Return the [x, y] coordinate for the center point of the cell that contains the specified text.  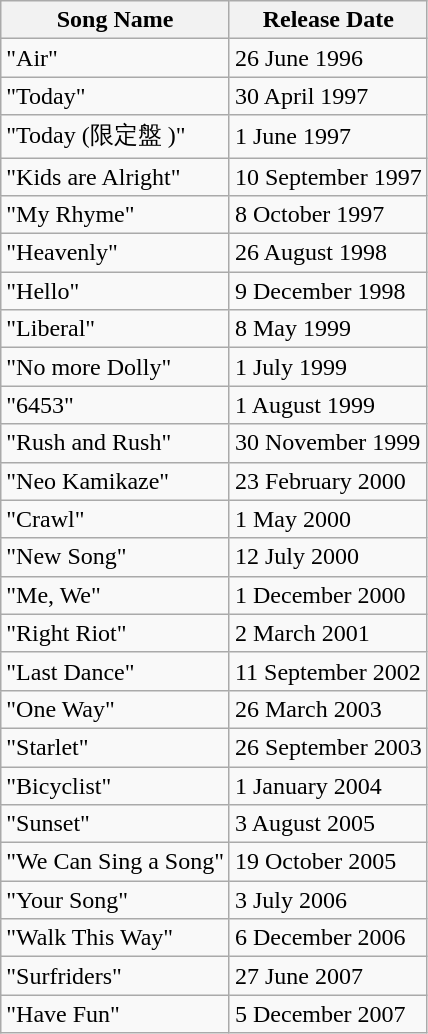
"Heavenly" [116, 253]
2 March 2001 [328, 633]
26 September 2003 [328, 747]
"Kids are Alright" [116, 177]
30 November 1999 [328, 443]
"Walk This Way" [116, 938]
"Bicyclist" [116, 785]
1 July 1999 [328, 367]
"Neo Kamikaze" [116, 481]
"Sunset" [116, 824]
"New Song" [116, 557]
12 July 2000 [328, 557]
1 May 2000 [328, 519]
Song Name [116, 20]
"Surfriders" [116, 976]
5 December 2007 [328, 1014]
Release Date [328, 20]
10 September 1997 [328, 177]
"Last Dance" [116, 671]
26 August 1998 [328, 253]
6 December 2006 [328, 938]
1 January 2004 [328, 785]
"Today (限定盤 )" [116, 136]
9 December 1998 [328, 291]
"Me, We" [116, 595]
"Have Fun" [116, 1014]
1 August 1999 [328, 405]
"6453" [116, 405]
19 October 2005 [328, 862]
3 July 2006 [328, 900]
11 September 2002 [328, 671]
"My Rhyme" [116, 215]
"Liberal" [116, 329]
8 May 1999 [328, 329]
1 December 2000 [328, 595]
8 October 1997 [328, 215]
"Today" [116, 96]
27 June 2007 [328, 976]
"We Can Sing a Song" [116, 862]
"Your Song" [116, 900]
30 April 1997 [328, 96]
"Rush and Rush" [116, 443]
"No more Dolly" [116, 367]
"Hello" [116, 291]
23 February 2000 [328, 481]
"Starlet" [116, 747]
1 June 1997 [328, 136]
3 August 2005 [328, 824]
"Air" [116, 58]
26 June 1996 [328, 58]
"Right Riot" [116, 633]
"Crawl" [116, 519]
"One Way" [116, 709]
26 March 2003 [328, 709]
